Search for the cell housing the specified text and yield its [x, y] center coordinate. 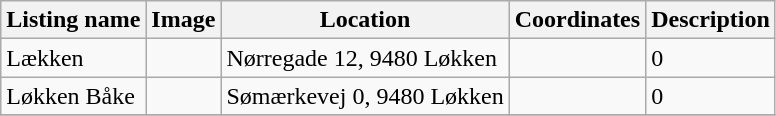
Nørregade 12, 9480 Løkken [365, 58]
Sømærkevej 0, 9480 Løkken [365, 96]
Løkken Båke [74, 96]
Lækken [74, 58]
Location [365, 20]
Listing name [74, 20]
Image [184, 20]
Description [711, 20]
Coordinates [577, 20]
